Extract the (x, y) coordinate from the center of the cell holding the provided text.  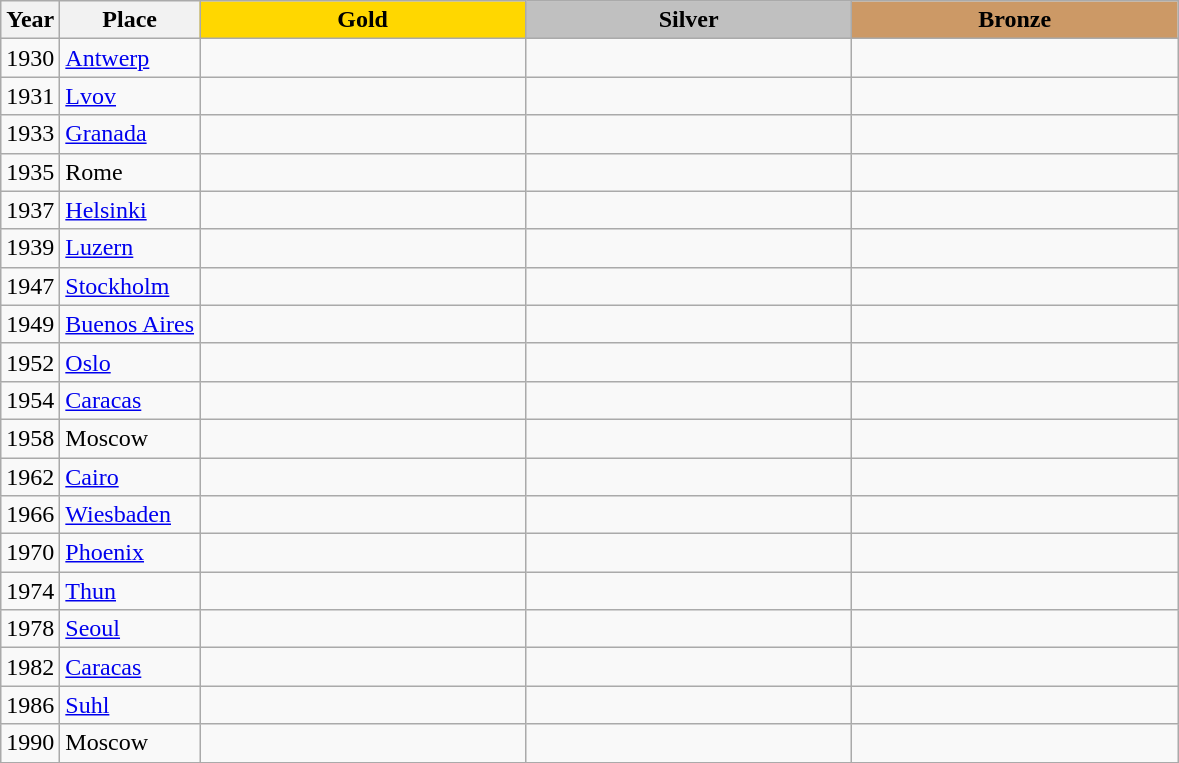
1939 (30, 248)
Antwerp (130, 58)
1947 (30, 286)
1962 (30, 477)
Phoenix (130, 553)
1937 (30, 210)
1954 (30, 400)
Place (130, 20)
Seoul (130, 629)
Silver (689, 20)
Helsinki (130, 210)
1966 (30, 515)
Year (30, 20)
Rome (130, 172)
Oslo (130, 362)
Thun (130, 591)
Wiesbaden (130, 515)
Cairo (130, 477)
1978 (30, 629)
Stockholm (130, 286)
1970 (30, 553)
1935 (30, 172)
1958 (30, 438)
Bronze (1015, 20)
Granada (130, 134)
Lvov (130, 96)
Luzern (130, 248)
1982 (30, 667)
1930 (30, 58)
1990 (30, 743)
Suhl (130, 705)
1933 (30, 134)
1949 (30, 324)
Gold (363, 20)
Buenos Aires (130, 324)
1952 (30, 362)
1974 (30, 591)
1931 (30, 96)
1986 (30, 705)
